Find where the given text appears and provide that cell's center as (X, Y) coordinate. 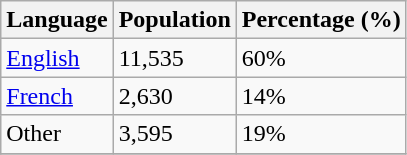
3,595 (174, 134)
60% (321, 58)
11,535 (174, 58)
19% (321, 134)
14% (321, 96)
Population (174, 20)
English (57, 58)
French (57, 96)
2,630 (174, 96)
Other (57, 134)
Language (57, 20)
Percentage (%) (321, 20)
